Search for the cell housing the specified text and yield its (X, Y) center coordinate. 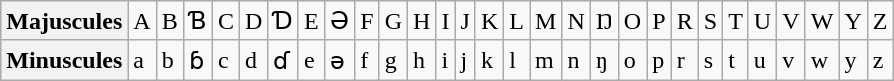
W (822, 21)
Majuscules (64, 21)
U (762, 21)
G (393, 21)
N (576, 21)
g (393, 60)
k (489, 60)
r (684, 60)
A (142, 21)
d (253, 60)
F (367, 21)
S (710, 21)
h (422, 60)
Y (853, 21)
p (659, 60)
w (822, 60)
K (489, 21)
O (632, 21)
Minuscules (64, 60)
ɗ (284, 60)
o (632, 60)
ə (340, 60)
ɓ (198, 60)
Ŋ (604, 21)
j (465, 60)
t (736, 60)
H (422, 21)
s (710, 60)
b (170, 60)
e (311, 60)
Ɓ (198, 21)
J (465, 21)
Ə (340, 21)
D (253, 21)
m (546, 60)
R (684, 21)
V (791, 21)
i (446, 60)
f (367, 60)
y (853, 60)
E (311, 21)
l (517, 60)
Ɗ (284, 21)
ŋ (604, 60)
Z (880, 21)
C (226, 21)
B (170, 21)
a (142, 60)
n (576, 60)
I (446, 21)
M (546, 21)
z (880, 60)
P (659, 21)
L (517, 21)
u (762, 60)
v (791, 60)
T (736, 21)
c (226, 60)
